Scan for the cell matching the given text and deliver its (X, Y) coordinate at center. 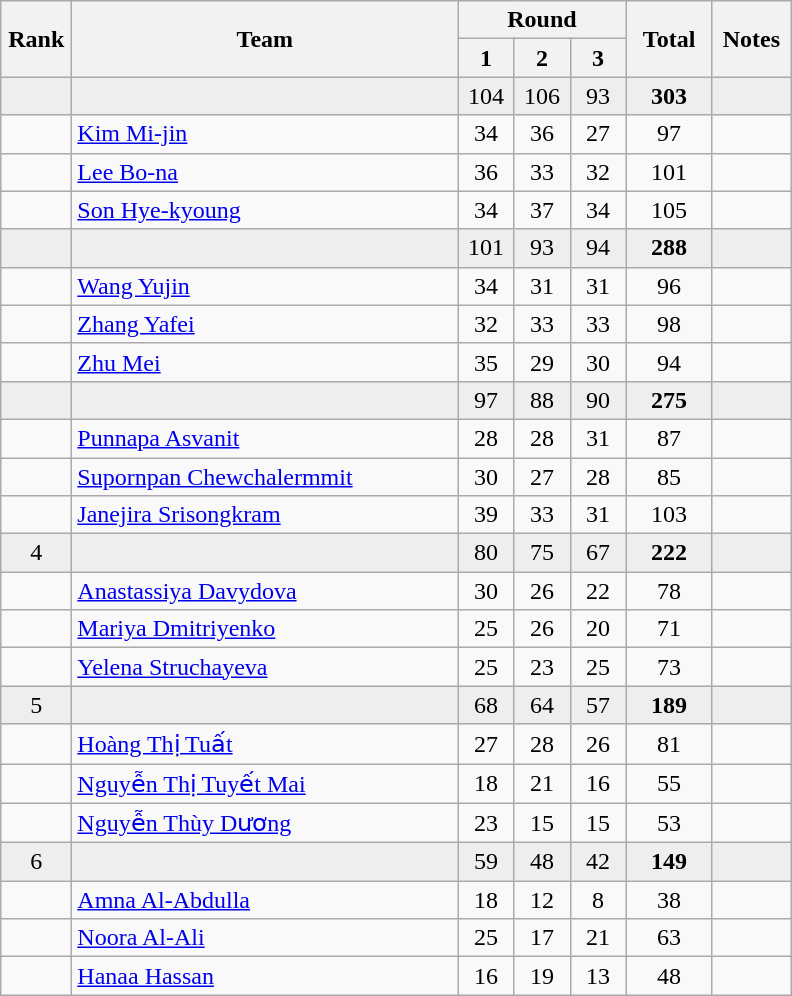
103 (669, 515)
Anastassiya Davydova (265, 591)
6 (36, 862)
Yelena Struchayeva (265, 667)
13 (598, 976)
Janejira Srisongkram (265, 515)
Total (669, 39)
71 (669, 629)
2 (542, 58)
64 (542, 705)
288 (669, 248)
222 (669, 553)
98 (669, 324)
35 (486, 362)
Zhu Mei (265, 362)
87 (669, 438)
42 (598, 862)
Round (542, 20)
104 (486, 96)
88 (542, 400)
5 (36, 705)
75 (542, 553)
22 (598, 591)
29 (542, 362)
Nguyễn Thị Tuyết Mai (265, 784)
63 (669, 938)
Hoàng Thị Tuất (265, 744)
19 (542, 976)
96 (669, 286)
105 (669, 210)
Lee Bo-na (265, 172)
106 (542, 96)
38 (669, 900)
3 (598, 58)
Notes (752, 39)
Zhang Yafei (265, 324)
Supornpan Chewchalermmit (265, 477)
68 (486, 705)
17 (542, 938)
90 (598, 400)
53 (669, 823)
85 (669, 477)
59 (486, 862)
1 (486, 58)
Rank (36, 39)
303 (669, 96)
Team (265, 39)
39 (486, 515)
67 (598, 553)
37 (542, 210)
80 (486, 553)
Noora Al-Ali (265, 938)
20 (598, 629)
81 (669, 744)
73 (669, 667)
4 (36, 553)
Nguyễn Thùy Dương (265, 823)
Amna Al-Abdulla (265, 900)
Kim Mi-jin (265, 134)
57 (598, 705)
Wang Yujin (265, 286)
189 (669, 705)
8 (598, 900)
Punnapa Asvanit (265, 438)
275 (669, 400)
55 (669, 784)
Mariya Dmitriyenko (265, 629)
12 (542, 900)
78 (669, 591)
149 (669, 862)
Hanaa Hassan (265, 976)
Son Hye-kyoung (265, 210)
